From the cell containing the given text, extract its center point as [x, y] coordinate. 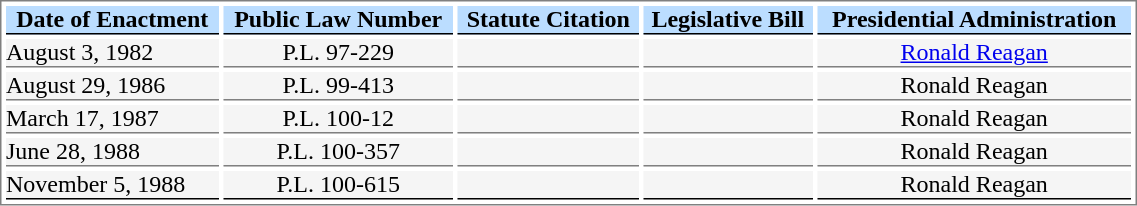
Date of Enactment [112, 20]
Public Law Number [338, 20]
P.L. 99-413 [338, 86]
August 3, 1982 [112, 53]
March 17, 1987 [112, 119]
November 5, 1988 [112, 185]
P.L. 100-12 [338, 119]
Legislative Bill [728, 20]
P.L. 100-357 [338, 152]
P.L. 100-615 [338, 185]
August 29, 1986 [112, 86]
June 28, 1988 [112, 152]
Presidential Administration [974, 20]
Statute Citation [548, 20]
P.L. 97-229 [338, 53]
